For the text-containing cell, return its midpoint in [x, y] coordinate format. 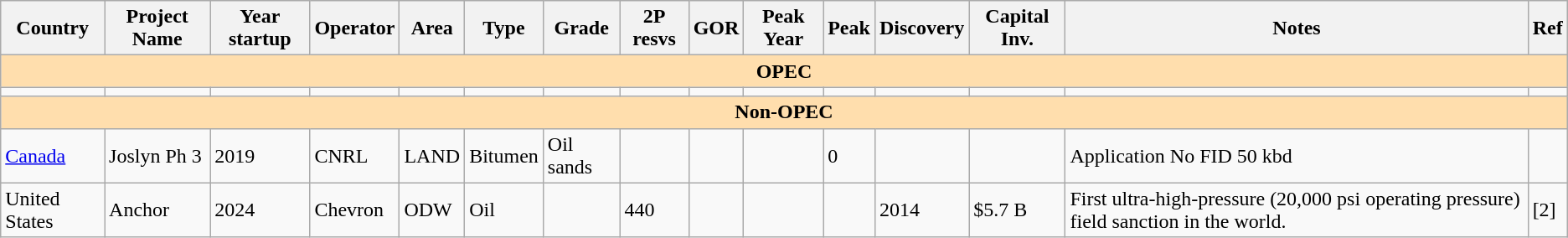
Peak [849, 28]
2014 [921, 210]
Project Name [157, 28]
Ref [1548, 28]
Operator [355, 28]
Oil [504, 210]
Notes [1297, 28]
440 [654, 210]
Application No FID 50 kbd [1297, 156]
2024 [260, 210]
0 [849, 156]
Peak Year [784, 28]
Bitumen [504, 156]
LAND [432, 156]
First ultra-high-pressure (20,000 psi operating pressure) field sanction in the world. [1297, 210]
2P resvs [654, 28]
Grade [581, 28]
Chevron [355, 210]
[2] [1548, 210]
CNRL [355, 156]
United States [53, 210]
Capital Inv. [1017, 28]
Year startup [260, 28]
Anchor [157, 210]
Discovery [921, 28]
Type [504, 28]
Canada [53, 156]
OPEC [784, 71]
ODW [432, 210]
$5.7 B [1017, 210]
Oil sands [581, 156]
Area [432, 28]
Country [53, 28]
2019 [260, 156]
Joslyn Ph 3 [157, 156]
Non-OPEC [784, 112]
GOR [716, 28]
